Identify which cell holds the provided text, then report its (x, y) central coordinate. 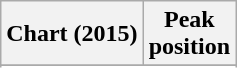
Peakposition (189, 34)
Chart (2015) (72, 34)
